Scan for the cell matching the given text and deliver its [x, y] coordinate at center. 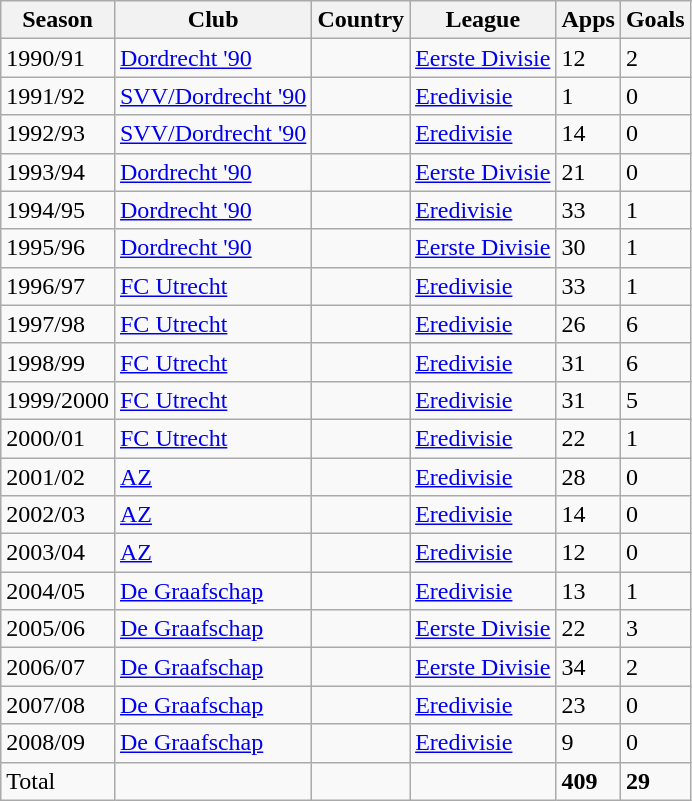
2005/06 [58, 629]
1996/97 [58, 286]
30 [588, 248]
2006/07 [58, 667]
2008/09 [58, 743]
34 [588, 667]
Goals [655, 20]
26 [588, 324]
2000/01 [58, 438]
Club [212, 20]
2001/02 [58, 477]
409 [588, 781]
1999/2000 [58, 400]
League [483, 20]
1998/99 [58, 362]
Country [361, 20]
2007/08 [58, 705]
13 [588, 591]
1997/98 [58, 324]
28 [588, 477]
Apps [588, 20]
2003/04 [58, 553]
1990/91 [58, 58]
23 [588, 705]
29 [655, 781]
Total [58, 781]
2004/05 [58, 591]
1992/93 [58, 134]
9 [588, 743]
5 [655, 400]
2002/03 [58, 515]
3 [655, 629]
1993/94 [58, 172]
1995/96 [58, 248]
Season [58, 20]
1994/95 [58, 210]
1991/92 [58, 96]
21 [588, 172]
